Search for the cell housing the specified text and yield its (x, y) center coordinate. 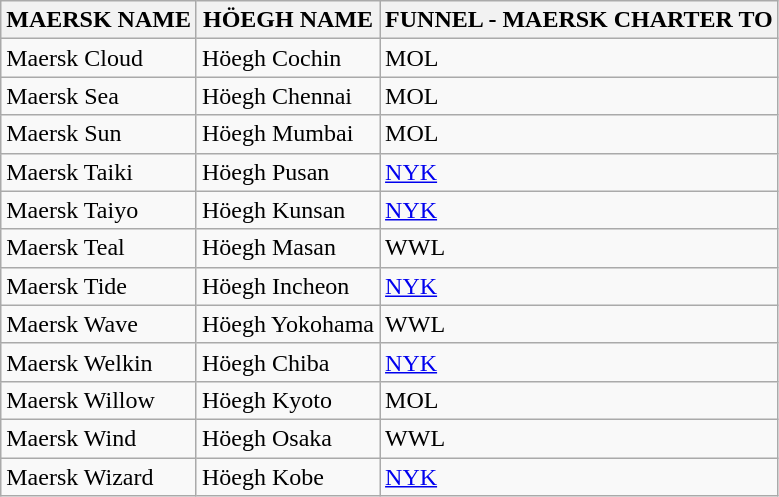
Maersk Welkin (99, 362)
Höegh Pusan (288, 172)
Höegh Osaka (288, 438)
Maersk Wizard (99, 477)
Maersk Wave (99, 324)
Höegh Chiba (288, 362)
Maersk Wind (99, 438)
Maersk Teal (99, 248)
Maersk Sun (99, 134)
Höegh Yokohama (288, 324)
Höegh Mumbai (288, 134)
Maersk Taiki (99, 172)
Höegh Cochin (288, 58)
Maersk Tide (99, 286)
Höegh Kobe (288, 477)
Maersk Sea (99, 96)
FUNNEL - MAERSK CHARTER TO (580, 20)
Maersk Willow (99, 400)
MAERSK NAME (99, 20)
Höegh Kyoto (288, 400)
HÖEGH NAME (288, 20)
Höegh Incheon (288, 286)
Maersk Taiyo (99, 210)
Höegh Kunsan (288, 210)
Höegh Masan (288, 248)
Maersk Cloud (99, 58)
Höegh Chennai (288, 96)
